Locate the cell with the specified text and output its (x, y) center coordinate. 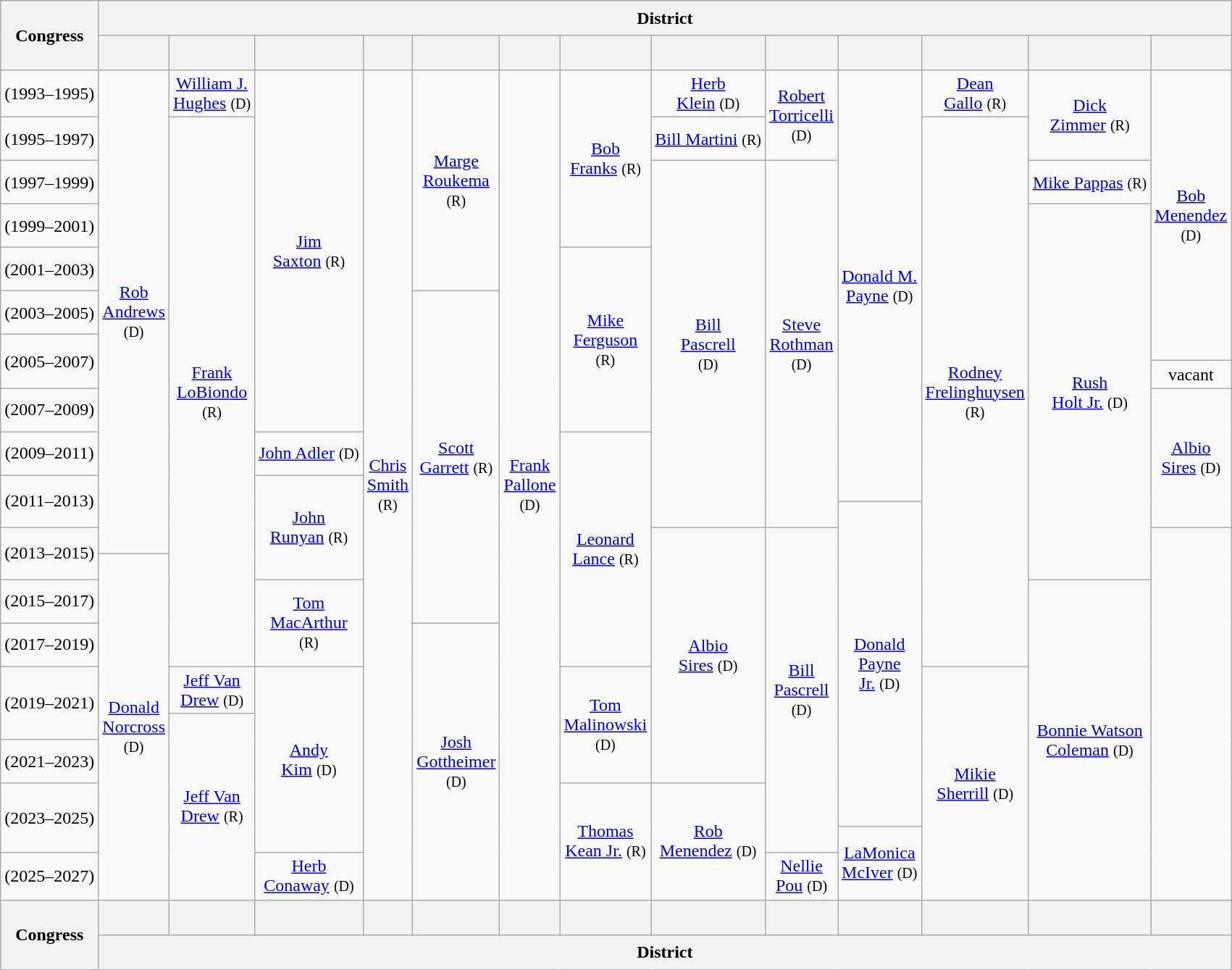
(2007–2009) (49, 410)
(2021–2023) (49, 761)
NelliePou (D) (802, 877)
BobMenendez(D) (1191, 216)
FrankLoBiondo(R) (212, 392)
vacant (1191, 375)
Donald M.Payne (D) (879, 285)
HerbConaway (D) (309, 877)
HerbKlein (D) (708, 94)
LaMonicaMcIver (D) (879, 864)
ChrisSmith(R) (387, 485)
(1997–1999) (49, 183)
(2015–2017) (49, 601)
(2001–2003) (49, 269)
(2017–2019) (49, 645)
(2013–2015) (49, 553)
(2011–2013) (49, 501)
MargeRoukema(R) (456, 181)
JoshGottheimer(D) (456, 761)
(2005–2007) (49, 361)
RobertTorricelli(D) (802, 116)
ThomasKean Jr. (R) (605, 842)
JimSaxton (R) (309, 251)
BobFranks (R) (605, 159)
TomMalinow­ski(D) (605, 724)
TomMacArthur(R) (309, 623)
AndyKim (D) (309, 759)
(2009–2011) (49, 453)
FrankPallone(D) (530, 485)
DonaldPayneJr. (D) (879, 664)
Jeff VanDrew (R) (212, 807)
DonaldNorcross(D) (134, 727)
RobMenendez (D) (708, 842)
RushHolt Jr. (D) (1089, 392)
(2023–2025) (49, 818)
(2003–2005) (49, 313)
DickZimmer (R) (1089, 116)
SteveRothman(D) (802, 344)
(2025–2027) (49, 877)
Jeff VanDrew (D) (212, 690)
(2019–2021) (49, 703)
MikieSherrill (D) (975, 783)
Mike Pappas (R) (1089, 183)
(1993–1995) (49, 94)
(1999–2001) (49, 226)
John Adler (D) (309, 453)
RobAndrews(D) (134, 312)
ScottGarrett (R) (456, 457)
William J.Hughes (D) (212, 94)
Bill Martini (R) (708, 139)
JohnRunyan (R) (309, 527)
DeanGallo (R) (975, 94)
Bonnie WatsonColeman (D) (1089, 740)
RodneyFreling­huysen(R) (975, 392)
(1995–1997) (49, 139)
LeonardLance (R) (605, 549)
MikeFerguson(R) (605, 340)
